Locate the cell with the specified text and output its (x, y) center coordinate. 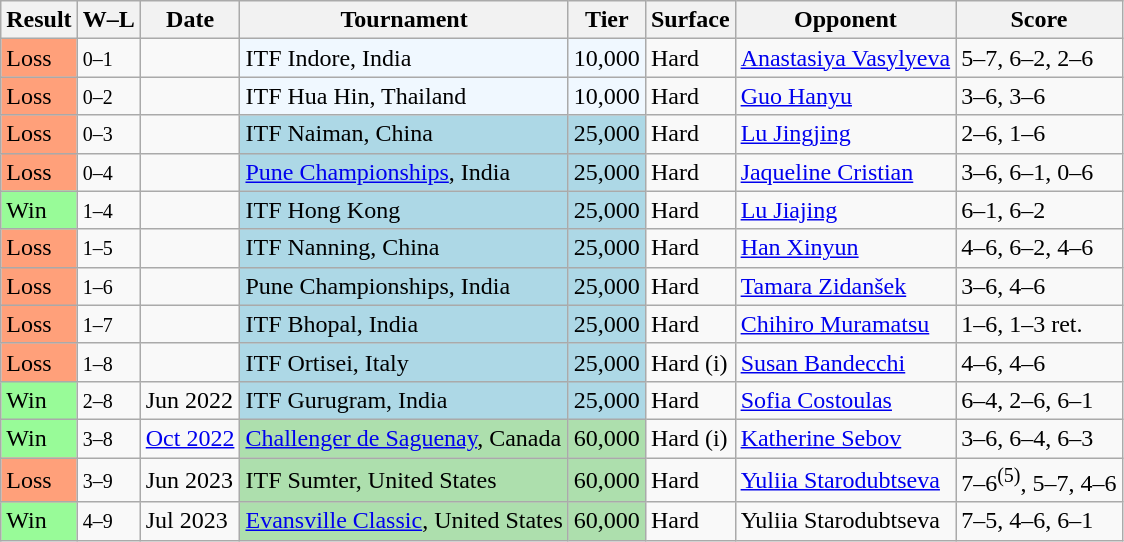
1–6, 1–3 ret. (1039, 324)
1–6 (108, 286)
3–6, 6–4, 6–3 (1039, 438)
Chihiro Muramatsu (846, 324)
Score (1039, 20)
7–5, 4–6, 6–1 (1039, 521)
ITF Sumter, United States (404, 480)
Susan Bandecchi (846, 362)
3–6, 3–6 (1039, 96)
Han Xinyun (846, 248)
1–5 (108, 248)
Date (190, 20)
4–6, 6–2, 4–6 (1039, 248)
Challenger de Saguenay, Canada (404, 438)
0–1 (108, 58)
ITF Hong Kong (404, 210)
Guo Hanyu (846, 96)
6–4, 2–6, 6–1 (1039, 400)
Katherine Sebov (846, 438)
Jul 2023 (190, 521)
ITF Ortisei, Italy (404, 362)
Tournament (404, 20)
Sofia Costoulas (846, 400)
Tamara Zidanšek (846, 286)
Result (39, 20)
1–8 (108, 362)
Lu Jiajing (846, 210)
Surface (690, 20)
ITF Hua Hin, Thailand (404, 96)
Lu Jingjing (846, 134)
3–6, 4–6 (1039, 286)
W–L (108, 20)
Anastasiya Vasylyeva (846, 58)
5–7, 6–2, 2–6 (1039, 58)
2–6, 1–6 (1039, 134)
Jaqueline Cristian (846, 172)
4–9 (108, 521)
Oct 2022 (190, 438)
0–3 (108, 134)
6–1, 6–2 (1039, 210)
Jun 2022 (190, 400)
7–6(5), 5–7, 4–6 (1039, 480)
ITF Naiman, China (404, 134)
ITF Indore, India (404, 58)
0–4 (108, 172)
Opponent (846, 20)
1–4 (108, 210)
Evansville Classic, United States (404, 521)
3–8 (108, 438)
2–8 (108, 400)
Jun 2023 (190, 480)
4–6, 4–6 (1039, 362)
1–7 (108, 324)
3–9 (108, 480)
ITF Gurugram, India (404, 400)
0–2 (108, 96)
ITF Bhopal, India (404, 324)
Tier (606, 20)
ITF Nanning, China (404, 248)
3–6, 6–1, 0–6 (1039, 172)
